Extract the [X, Y] coordinate from the center of the cell holding the provided text.  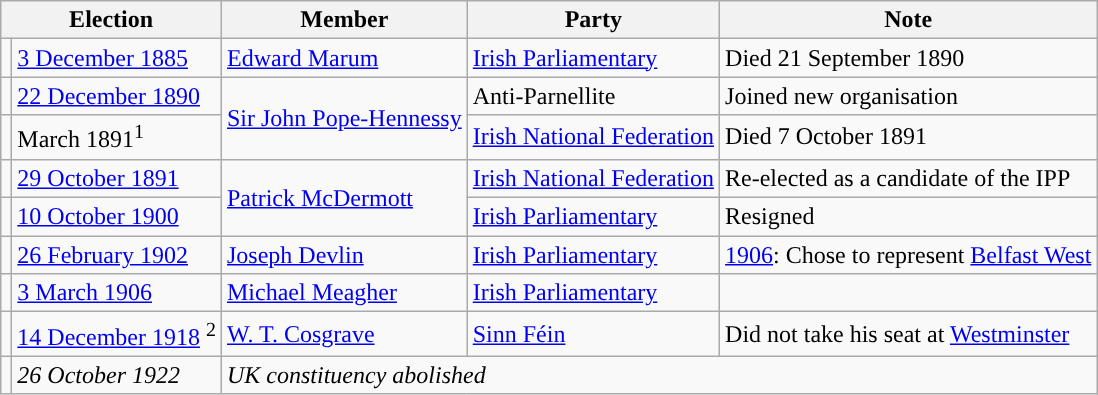
26 February 1902 [117, 255]
1906: Chose to represent Belfast West [908, 255]
Party [593, 20]
Michael Meagher [344, 293]
22 December 1890 [117, 96]
UK constituency abolished [658, 375]
10 October 1900 [117, 217]
W. T. Cosgrave [344, 334]
Election [112, 20]
Patrick McDermott [344, 197]
Note [908, 20]
3 December 1885 [117, 58]
Did not take his seat at Westminster [908, 334]
Member [344, 20]
26 October 1922 [117, 375]
Died 21 September 1890 [908, 58]
Re-elected as a candidate of the IPP [908, 178]
14 December 1918 2 [117, 334]
Died 7 October 1891 [908, 138]
Resigned [908, 217]
March 18911 [117, 138]
Edward Marum [344, 58]
Sinn Féin [593, 334]
Anti-Parnellite [593, 96]
29 October 1891 [117, 178]
Sir John Pope-Hennessy [344, 118]
Joined new organisation [908, 96]
Joseph Devlin [344, 255]
3 March 1906 [117, 293]
